Detect which cell encompasses the target text, then output its [x, y] center coordinate. 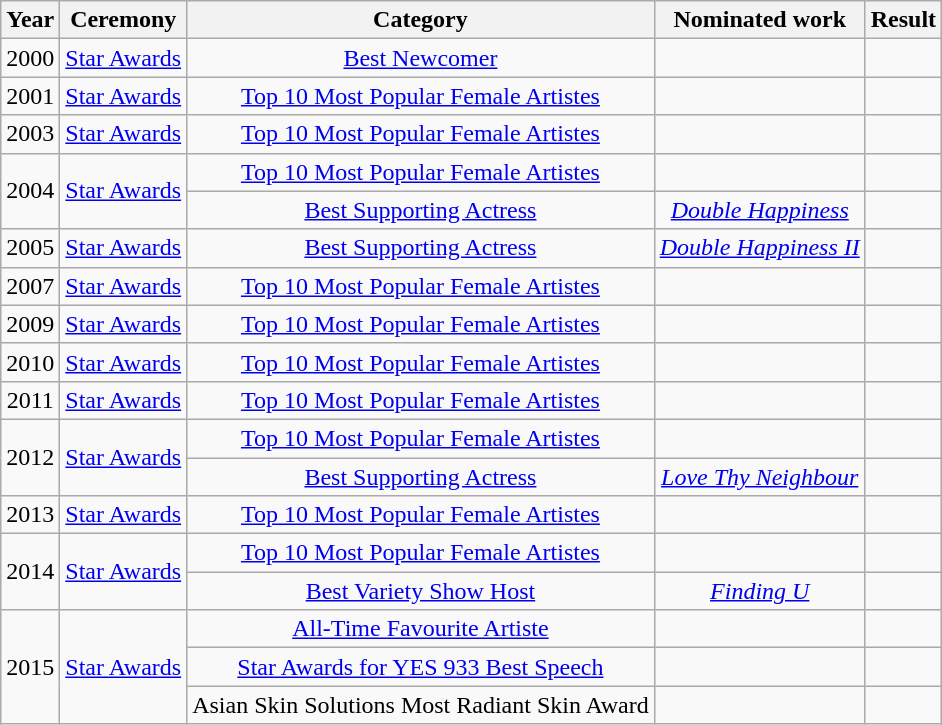
Year [30, 20]
Best Variety Show Host [421, 591]
2000 [30, 58]
2015 [30, 667]
2007 [30, 286]
2013 [30, 515]
Double Happiness [760, 210]
Asian Skin Solutions Most Radiant Skin Award [421, 705]
2005 [30, 248]
2004 [30, 191]
Finding U [760, 591]
All-Time Favourite Artiste [421, 629]
2001 [30, 96]
Result [903, 20]
Category [421, 20]
Nominated work [760, 20]
Double Happiness II [760, 248]
2003 [30, 134]
2009 [30, 324]
Best Newcomer [421, 58]
Love Thy Neighbour [760, 477]
Ceremony [124, 20]
Star Awards for YES 933 Best Speech [421, 667]
2014 [30, 572]
2012 [30, 457]
2010 [30, 362]
2011 [30, 400]
